Search for the cell housing the specified text and yield its (x, y) center coordinate. 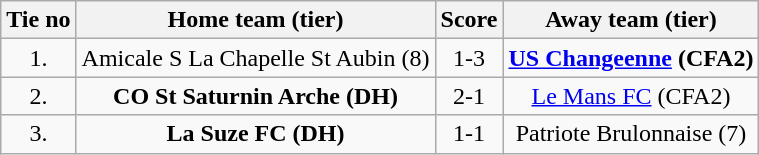
Home team (tier) (256, 20)
CO St Saturnin Arche (DH) (256, 96)
Tie no (38, 20)
Patriote Brulonnaise (7) (631, 134)
1-1 (469, 134)
US Changeenne (CFA2) (631, 58)
2-1 (469, 96)
3. (38, 134)
1-3 (469, 58)
Score (469, 20)
La Suze FC (DH) (256, 134)
Away team (tier) (631, 20)
Amicale S La Chapelle St Aubin (8) (256, 58)
Le Mans FC (CFA2) (631, 96)
1. (38, 58)
2. (38, 96)
